Detect which cell encompasses the target text, then output its [X, Y] center coordinate. 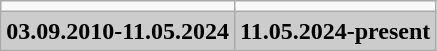
11.05.2024-present [334, 31]
03.09.2010-11.05.2024 [118, 31]
